Output the (X, Y) coordinate of the center of the cell containing the given text.  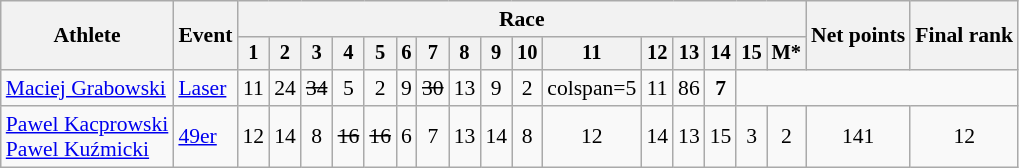
1 (253, 54)
Event (205, 36)
M* (786, 54)
Pawel KacprowskiPawel Kuźmicki (88, 136)
30 (433, 88)
49er (205, 136)
Net points (858, 36)
24 (285, 88)
34 (317, 88)
Race (522, 19)
colspan=5 (592, 88)
4 (349, 54)
10 (527, 54)
Final rank (964, 36)
Laser (205, 88)
Athlete (88, 36)
86 (689, 88)
Maciej Grabowski (88, 88)
141 (858, 136)
